Detect which cell encompasses the target text, then output its (X, Y) center coordinate. 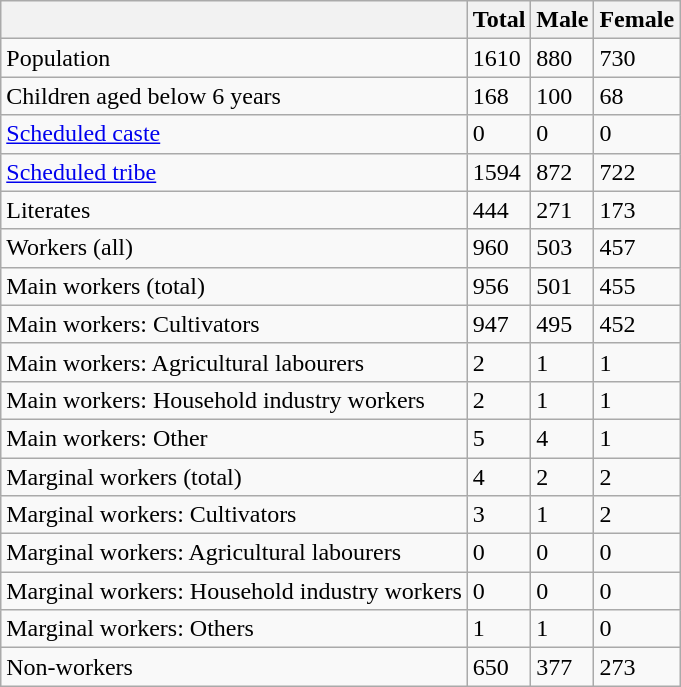
Non-workers (234, 667)
100 (562, 96)
68 (637, 96)
1594 (499, 172)
Marginal workers: Household industry workers (234, 591)
Marginal workers: Cultivators (234, 515)
Main workers: Other (234, 438)
457 (637, 248)
Female (637, 20)
Workers (all) (234, 248)
956 (499, 286)
Scheduled caste (234, 134)
273 (637, 667)
Main workers: Household industry workers (234, 400)
495 (562, 324)
Male (562, 20)
452 (637, 324)
Children aged below 6 years (234, 96)
722 (637, 172)
Scheduled tribe (234, 172)
173 (637, 210)
3 (499, 515)
168 (499, 96)
377 (562, 667)
Marginal workers: Agricultural labourers (234, 553)
5 (499, 438)
872 (562, 172)
455 (637, 286)
501 (562, 286)
Main workers: Cultivators (234, 324)
Population (234, 58)
Main workers (total) (234, 286)
730 (637, 58)
Main workers: Agricultural labourers (234, 362)
650 (499, 667)
Marginal workers: Others (234, 629)
960 (499, 248)
Total (499, 20)
Marginal workers (total) (234, 477)
Literates (234, 210)
947 (499, 324)
880 (562, 58)
271 (562, 210)
503 (562, 248)
1610 (499, 58)
444 (499, 210)
